Locate the cell with the specified text and output its [x, y] center coordinate. 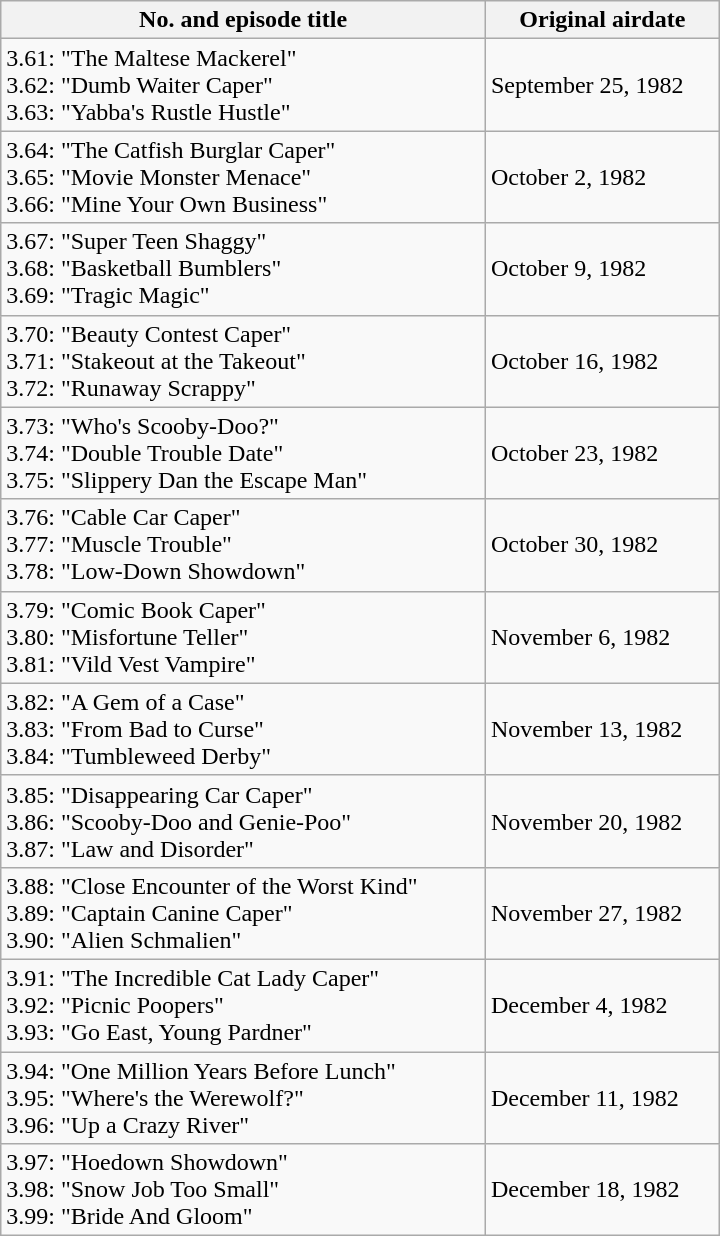
3.76: "Cable Car Caper" 3.77: "Muscle Trouble" 3.78: "Low-Down Showdown" [244, 545]
October 30, 1982 [602, 545]
December 18, 1982 [602, 1190]
December 4, 1982 [602, 1005]
3.97: "Hoedown Showdown" 3.98: "Snow Job Too Small" 3.99: "Bride And Gloom" [244, 1190]
3.94: "One Million Years Before Lunch" 3.95: "Where's the Werewolf?" 3.96: "Up a Crazy River" [244, 1098]
November 20, 1982 [602, 821]
October 9, 1982 [602, 269]
October 16, 1982 [602, 361]
November 13, 1982 [602, 729]
3.79: "Comic Book Caper" 3.80: "Misfortune Teller" 3.81: "Vild Vest Vampire" [244, 637]
October 23, 1982 [602, 453]
3.91: "The Incredible Cat Lady Caper" 3.92: "Picnic Poopers" 3.93: "Go East, Young Pardner" [244, 1005]
3.73: "Who's Scooby-Doo?" 3.74: "Double Trouble Date" 3.75: "Slippery Dan the Escape Man" [244, 453]
3.85: "Disappearing Car Caper" 3.86: "Scooby-Doo and Genie-Poo" 3.87: "Law and Disorder" [244, 821]
3.64: "The Catfish Burglar Caper" 3.65: "Movie Monster Menace" 3.66: "Mine Your Own Business" [244, 177]
3.70: "Beauty Contest Caper" 3.71: "Stakeout at the Takeout" 3.72: "Runaway Scrappy" [244, 361]
3.67: "Super Teen Shaggy" 3.68: "Basketball Bumblers" 3.69: "Tragic Magic" [244, 269]
November 6, 1982 [602, 637]
October 2, 1982 [602, 177]
November 27, 1982 [602, 913]
No. and episode title [244, 20]
3.61: "The Maltese Mackerel" 3.62: "Dumb Waiter Caper" 3.63: "Yabba's Rustle Hustle" [244, 85]
September 25, 1982 [602, 85]
December 11, 1982 [602, 1098]
Original airdate [602, 20]
3.88: "Close Encounter of the Worst Kind" 3.89: "Captain Canine Caper" 3.90: "Alien Schmalien" [244, 913]
3.82: "A Gem of a Case" 3.83: "From Bad to Curse" 3.84: "Tumbleweed Derby" [244, 729]
